Scan for the cell matching the given text and deliver its (X, Y) coordinate at center. 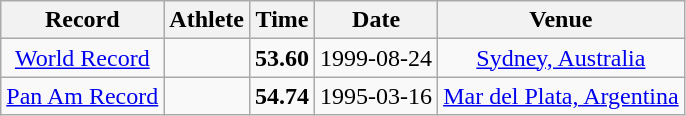
1995-03-16 (376, 96)
Pan Am Record (82, 96)
54.74 (282, 96)
Athlete (207, 20)
Venue (562, 20)
World Record (82, 58)
53.60 (282, 58)
Sydney, Australia (562, 58)
Record (82, 20)
1999-08-24 (376, 58)
Time (282, 20)
Mar del Plata, Argentina (562, 96)
Date (376, 20)
